Identify which cell holds the provided text, then report its [X, Y] central coordinate. 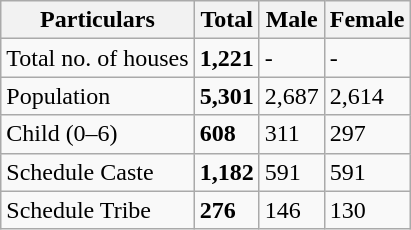
5,301 [226, 96]
130 [367, 210]
Total [226, 20]
297 [367, 134]
1,182 [226, 172]
Population [98, 96]
Child (0–6) [98, 134]
608 [226, 134]
2,614 [367, 96]
Schedule Caste [98, 172]
276 [226, 210]
Male [292, 20]
Female [367, 20]
2,687 [292, 96]
311 [292, 134]
Particulars [98, 20]
Schedule Tribe [98, 210]
1,221 [226, 58]
146 [292, 210]
Total no. of houses [98, 58]
